Detect which cell encompasses the target text, then output its [X, Y] center coordinate. 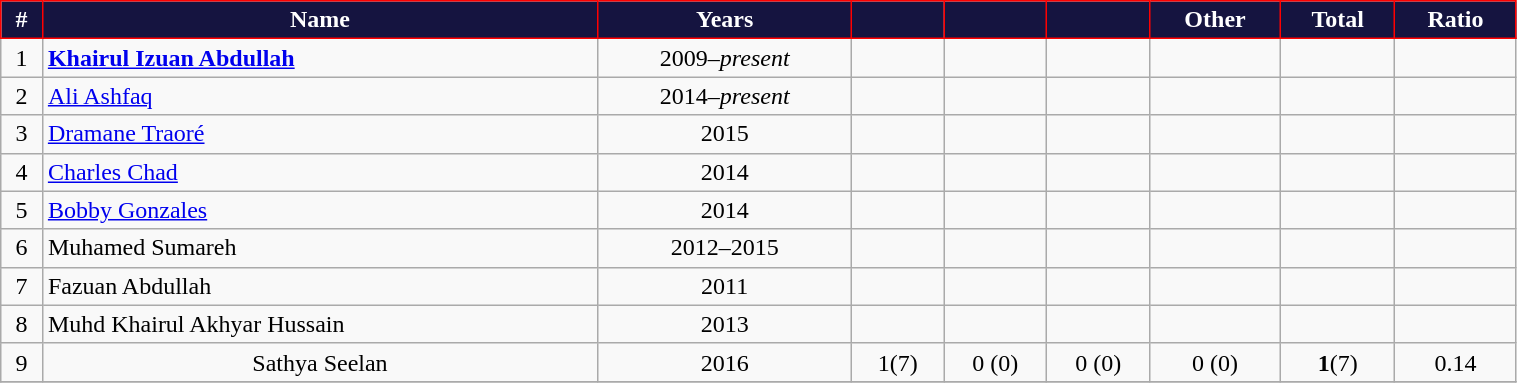
2016 [725, 362]
3 [22, 134]
# [22, 20]
Ali Ashfaq [320, 96]
2009–present [725, 58]
Name [320, 20]
2011 [725, 286]
Total [1338, 20]
Bobby Gonzales [320, 210]
Years [725, 20]
2015 [725, 134]
Charles Chad [320, 172]
4 [22, 172]
8 [22, 324]
Muhd Khairul Akhyar Hussain [320, 324]
2 [22, 96]
0.14 [1456, 362]
Muhamed Sumareh [320, 248]
Dramane Traoré [320, 134]
Ratio [1456, 20]
Khairul Izuan Abdullah [320, 58]
Sathya Seelan [320, 362]
9 [22, 362]
7 [22, 286]
2012–2015 [725, 248]
Other [1216, 20]
6 [22, 248]
2013 [725, 324]
2014–present [725, 96]
1 [22, 58]
Fazuan Abdullah [320, 286]
5 [22, 210]
